Search for the cell housing the specified text and yield its [X, Y] center coordinate. 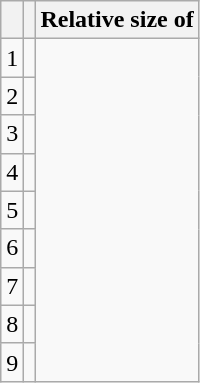
Relative size of [117, 20]
9 [12, 362]
3 [12, 134]
7 [12, 286]
1 [12, 58]
2 [12, 96]
6 [12, 248]
4 [12, 172]
8 [12, 324]
5 [12, 210]
